Provide the (x, y) coordinate of the cell's center where the given text is located.  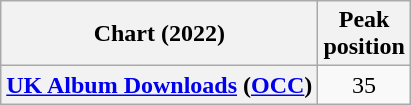
Chart (2022) (160, 34)
UK Album Downloads (OCC) (160, 85)
Peakposition (364, 34)
35 (364, 85)
